Output the [X, Y] coordinate of the center of the cell containing the given text.  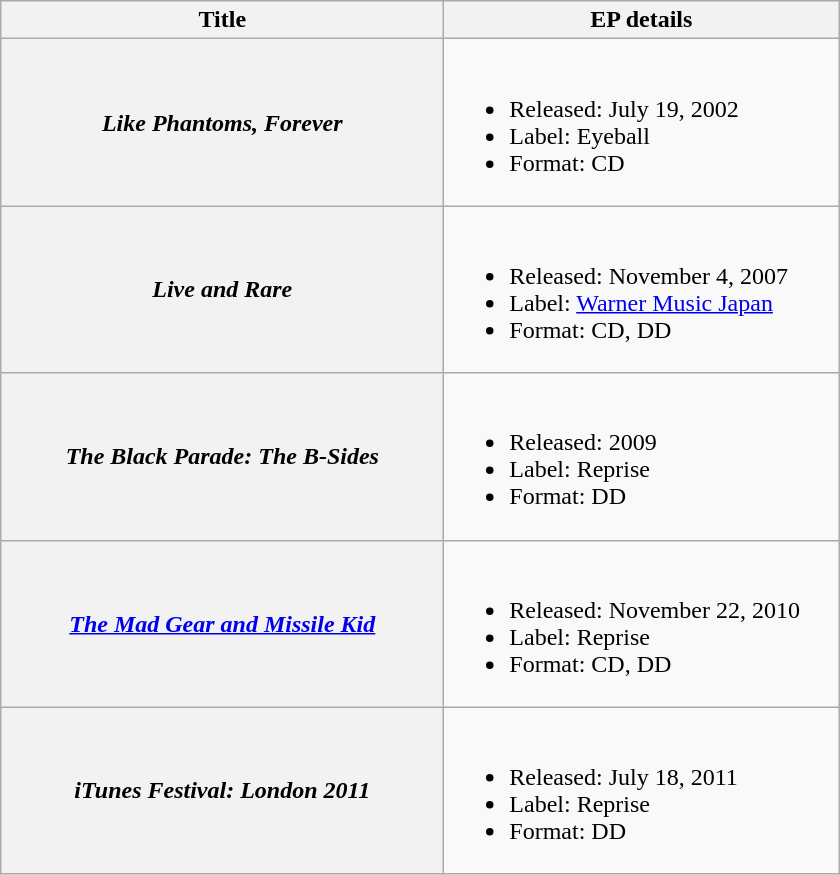
The Mad Gear and Missile Kid [222, 624]
Title [222, 20]
The Black Parade: The B-Sides [222, 456]
iTunes Festival: London 2011 [222, 790]
Like Phantoms, Forever [222, 122]
Released: November 4, 2007Label: Warner Music JapanFormat: CD, DD [642, 290]
Released: July 18, 2011Label: RepriseFormat: DD [642, 790]
Live and Rare [222, 290]
EP details [642, 20]
Released: July 19, 2002Label: EyeballFormat: CD [642, 122]
Released: 2009Label: RepriseFormat: DD [642, 456]
Released: November 22, 2010Label: RepriseFormat: CD, DD [642, 624]
